Identify which cell holds the provided text, then report its (x, y) central coordinate. 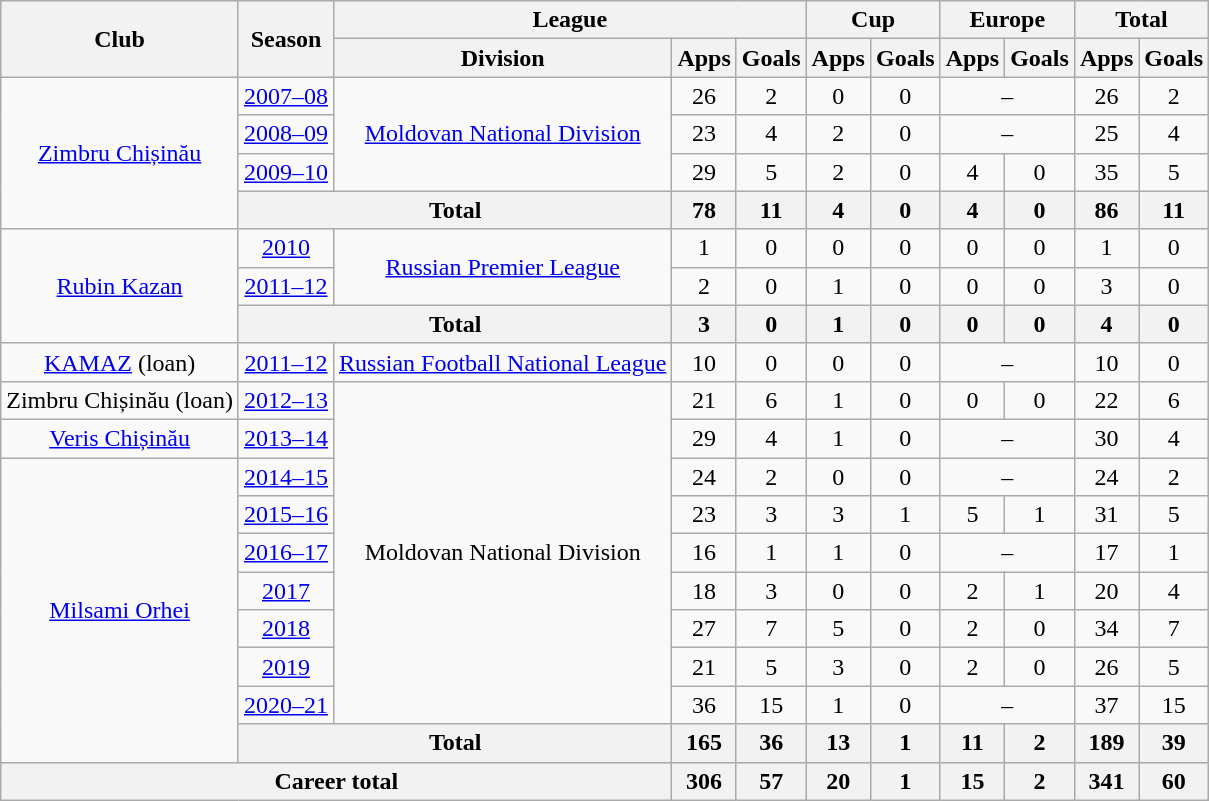
189 (1106, 743)
2014–15 (286, 477)
2016–17 (286, 553)
57 (771, 781)
2020–21 (286, 705)
Veris Chișinău (120, 438)
Europe (1007, 20)
2019 (286, 667)
86 (1106, 210)
60 (1174, 781)
18 (704, 591)
Club (120, 39)
2010 (286, 248)
2012–13 (286, 400)
25 (1106, 134)
165 (704, 743)
Zimbru Chișinău (loan) (120, 400)
2009–10 (286, 172)
Career total (336, 781)
Cup (873, 20)
37 (1106, 705)
Zimbru Chișinău (120, 153)
Division (503, 58)
341 (1106, 781)
2013–14 (286, 438)
Season (286, 39)
13 (838, 743)
2017 (286, 591)
35 (1106, 172)
2008–09 (286, 134)
2007–08 (286, 96)
League (570, 20)
16 (704, 553)
30 (1106, 438)
27 (704, 629)
Rubin Kazan (120, 286)
Russian Football National League (503, 362)
34 (1106, 629)
22 (1106, 400)
Russian Premier League (503, 267)
Milsami Orhei (120, 610)
31 (1106, 515)
2015–16 (286, 515)
17 (1106, 553)
78 (704, 210)
2018 (286, 629)
39 (1174, 743)
KAMAZ (loan) (120, 362)
306 (704, 781)
